Return (x, y) of the center of cell containing provided text 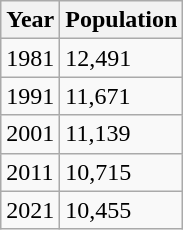
Population (122, 20)
10,715 (122, 172)
2021 (30, 210)
Year (30, 20)
10,455 (122, 210)
2001 (30, 134)
1991 (30, 96)
12,491 (122, 58)
1981 (30, 58)
11,671 (122, 96)
11,139 (122, 134)
2011 (30, 172)
